Determine the (X, Y) coordinate at the center of the cell enclosing the given text.  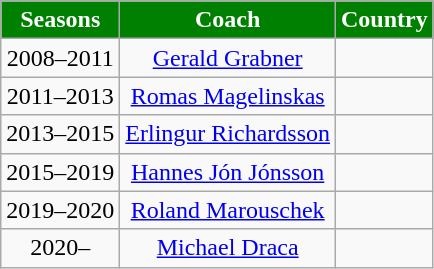
2020– (60, 248)
2013–2015 (60, 134)
2015–2019 (60, 172)
Seasons (60, 20)
Michael Draca (228, 248)
Gerald Grabner (228, 58)
Romas Magelinskas (228, 96)
2011–2013 (60, 96)
2008–2011 (60, 58)
Country (385, 20)
Hannes Jón Jónsson (228, 172)
2019–2020 (60, 210)
Erlingur Richardsson (228, 134)
Roland Marouschek (228, 210)
Coach (228, 20)
